Determine the (x, y) coordinate at the center of the cell enclosing the given text.  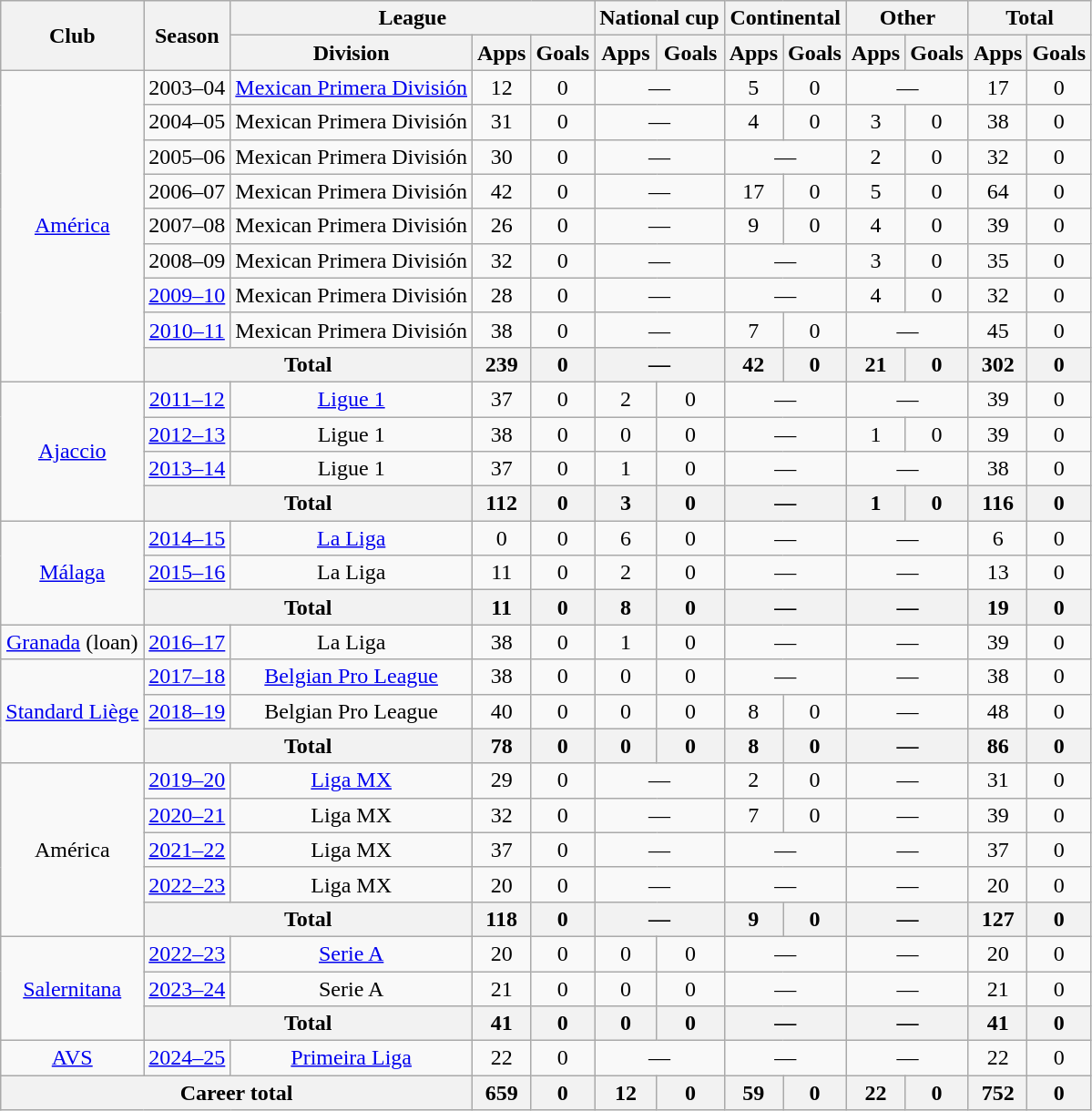
40 (502, 711)
127 (997, 919)
Career total (237, 1093)
League (413, 18)
Granada (loan) (73, 642)
2013–14 (188, 469)
Season (188, 36)
112 (502, 504)
2007–08 (188, 226)
2008–09 (188, 260)
13 (997, 573)
2021–22 (188, 850)
116 (997, 504)
Other (907, 18)
2010–11 (188, 330)
2017–18 (188, 677)
2005–06 (188, 157)
28 (502, 295)
Primeira Liga (352, 1058)
2016–17 (188, 642)
2018–19 (188, 711)
29 (502, 780)
64 (997, 191)
2003–04 (188, 87)
2024–25 (188, 1058)
2009–10 (188, 295)
Division (352, 53)
2012–13 (188, 434)
118 (502, 919)
19 (997, 607)
Continental (785, 18)
Ajaccio (73, 451)
2004–05 (188, 122)
48 (997, 711)
239 (502, 364)
302 (997, 364)
752 (997, 1093)
Málaga (73, 573)
86 (997, 746)
2011–12 (188, 399)
AVS (73, 1058)
30 (502, 157)
2023–24 (188, 988)
35 (997, 260)
2020–21 (188, 815)
2006–07 (188, 191)
Club (73, 36)
2015–16 (188, 573)
National cup (659, 18)
59 (753, 1093)
45 (997, 330)
2019–20 (188, 780)
2014–15 (188, 538)
26 (502, 226)
Salernitana (73, 988)
78 (502, 746)
Standard Liège (73, 711)
659 (502, 1093)
